Find where the given text appears and provide that cell's center as [X, Y] coordinate. 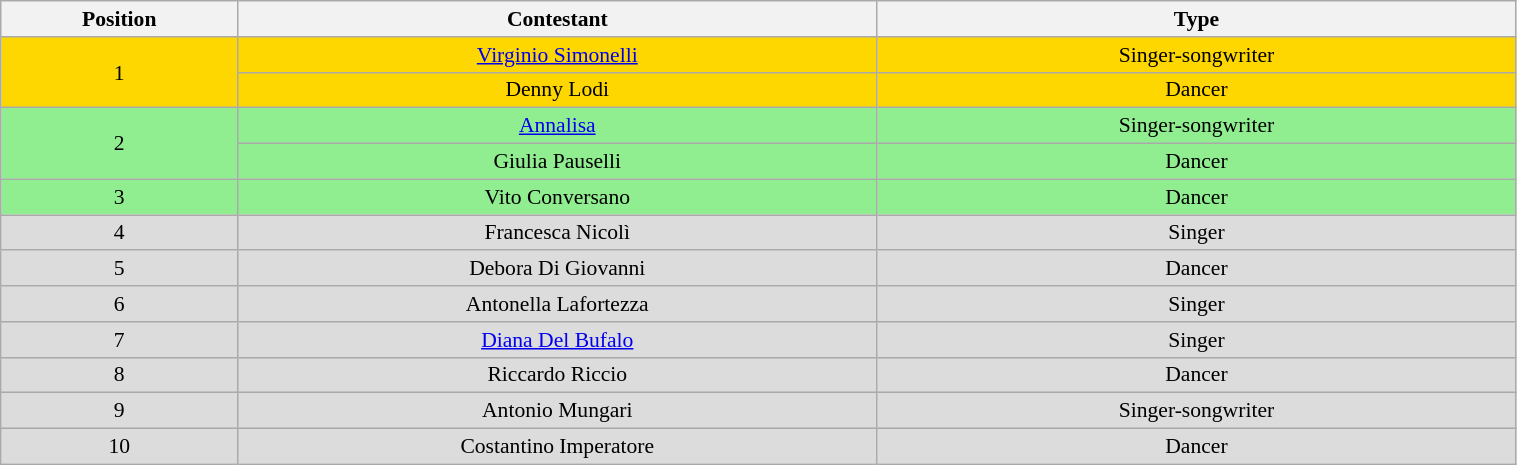
Antonella Lafortezza [558, 304]
10 [120, 447]
Vito Conversano [558, 197]
8 [120, 375]
1 [120, 72]
Annalisa [558, 126]
Riccardo Riccio [558, 375]
9 [120, 411]
7 [120, 340]
Contestant [558, 19]
Francesca Nicolì [558, 233]
Debora Di Giovanni [558, 269]
Giulia Pauselli [558, 162]
Type [1196, 19]
5 [120, 269]
Position [120, 19]
Denny Lodi [558, 90]
2 [120, 144]
Costantino Imperatore [558, 447]
Virginio Simonelli [558, 55]
3 [120, 197]
6 [120, 304]
Antonio Mungari [558, 411]
Diana Del Bufalo [558, 340]
4 [120, 233]
